Determine the (X, Y) coordinate at the center of the cell enclosing the given text.  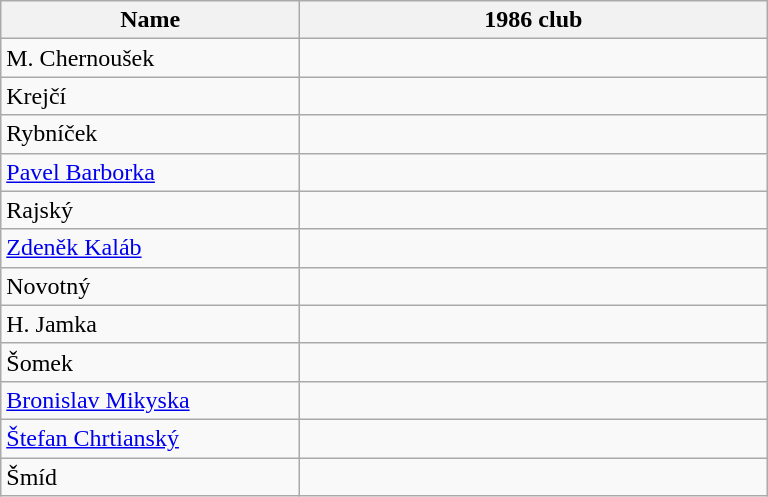
Šomek (150, 362)
Name (150, 20)
H. Jamka (150, 324)
Štefan Chrtianský (150, 438)
Krejčí (150, 96)
Šmíd (150, 477)
Bronislav Mikyska (150, 400)
Pavel Barborka (150, 172)
M. Chernoušek (150, 58)
1986 club (534, 20)
Rybníček (150, 134)
Novotný (150, 286)
Rajský (150, 210)
Zdeněk Kaláb (150, 248)
